Locate the cell with the specified text and output its [X, Y] center coordinate. 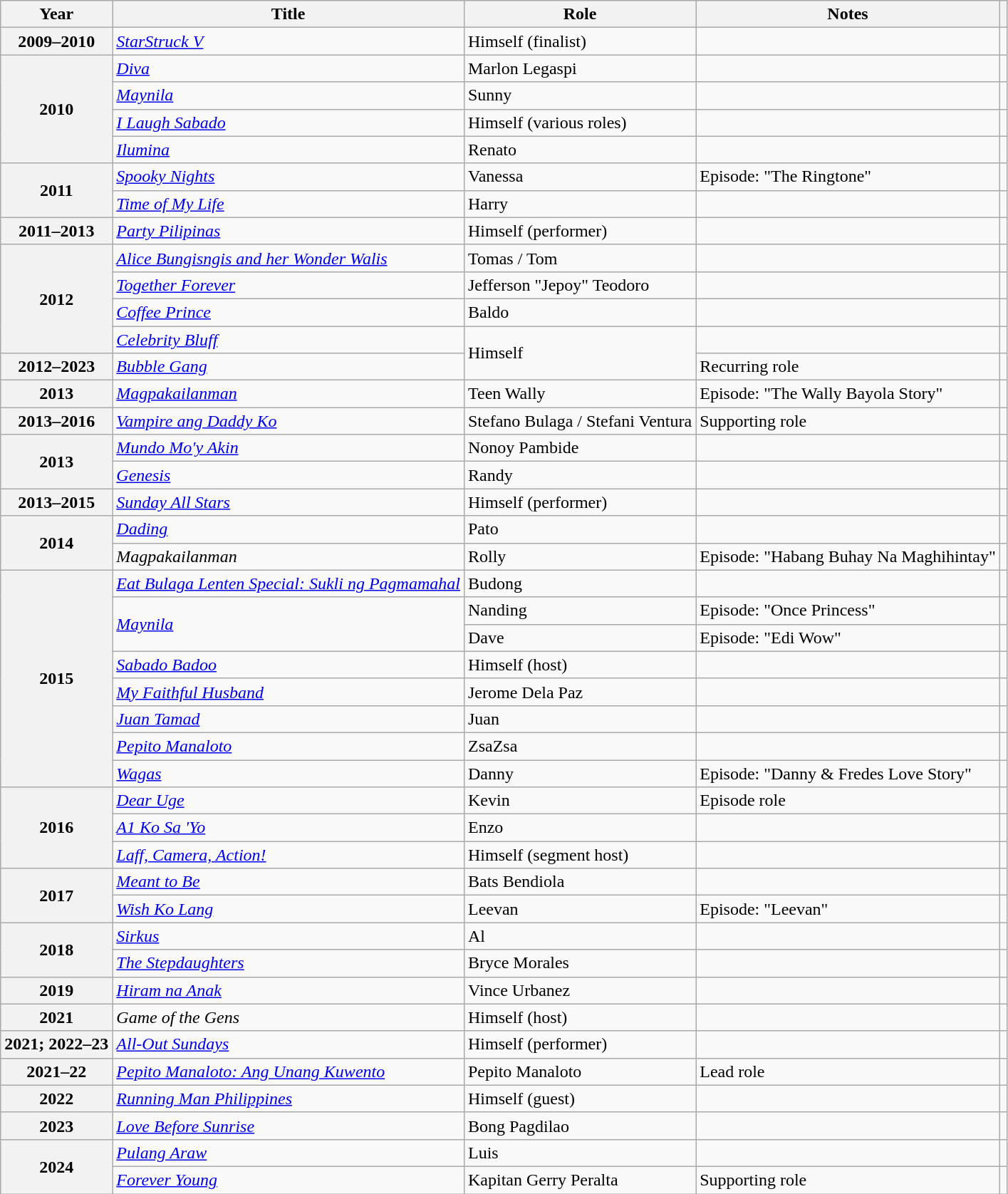
2016 [57, 828]
I Laugh Sabado [289, 123]
Sirkus [289, 936]
Lead role [848, 1071]
Episode: "The Wally Bayola Story" [848, 394]
Danny [580, 773]
Dading [289, 529]
Nonoy Pambide [580, 448]
2021–22 [57, 1071]
Vampire ang Daddy Ko [289, 421]
2013–2015 [57, 502]
2012–2023 [57, 367]
StarStruck V [289, 41]
Dave [580, 638]
Episode: "Danny & Fredes Love Story" [848, 773]
Game of the Gens [289, 1017]
2015 [57, 678]
Year [57, 14]
Running Man Philippines [289, 1099]
Laff, Camera, Action! [289, 855]
Enzo [580, 828]
Himself [580, 353]
2017 [57, 895]
Jefferson "Jepoy" Teodoro [580, 285]
Vanessa [580, 177]
Himself (segment host) [580, 855]
Eat Bulaga Lenten Special: Sukli ng Pagmamahal [289, 583]
2021; 2022–23 [57, 1044]
Sabado Badoo [289, 665]
Bryce Morales [580, 963]
My Faithful Husband [289, 692]
2019 [57, 990]
Sunny [580, 95]
Sunday All Stars [289, 502]
Himself (finalist) [580, 41]
The Stepdaughters [289, 963]
Time of My Life [289, 204]
Together Forever [289, 285]
2018 [57, 950]
Pulang Araw [289, 1153]
Forever Young [289, 1180]
Love Before Sunrise [289, 1126]
Recurring role [848, 367]
2014 [57, 543]
Marlon Legaspi [580, 68]
Al [580, 936]
2021 [57, 1017]
Pepito Manaloto: Ang Unang Kuwento [289, 1071]
Teen Wally [580, 394]
Tomas / Tom [580, 258]
Coffee Prince [289, 312]
Episode: "Edi Wow" [848, 638]
Kevin [580, 801]
Randy [580, 475]
Stefano Bulaga / Stefani Ventura [580, 421]
2012 [57, 298]
Episode: "Once Princess" [848, 611]
Role [580, 14]
2010 [57, 109]
A1 Ko Sa 'Yo [289, 828]
2013–2016 [57, 421]
Notes [848, 14]
Episode: "Habang Buhay Na Maghihintay" [848, 556]
Bats Bendiola [580, 882]
Celebrity Bluff [289, 340]
Episode: "The Ringtone" [848, 177]
Wagas [289, 773]
2011–2013 [57, 231]
2011 [57, 190]
2022 [57, 1099]
Bubble Gang [289, 367]
Juan [580, 719]
Diva [289, 68]
Juan Tamad [289, 719]
Rolly [580, 556]
Baldo [580, 312]
Hiram na Anak [289, 990]
Luis [580, 1153]
Bong Pagdilao [580, 1126]
Meant to Be [289, 882]
Alice Bungisngis and her Wonder Walis [289, 258]
Leevan [580, 909]
2024 [57, 1166]
Nanding [580, 611]
2023 [57, 1126]
Budong [580, 583]
Ilumina [289, 150]
Himself (various roles) [580, 123]
Wish Ko Lang [289, 909]
Party Pilipinas [289, 231]
Jerome Dela Paz [580, 692]
Episode: "Leevan" [848, 909]
Renato [580, 150]
Spooky Nights [289, 177]
Pato [580, 529]
Episode role [848, 801]
Himself (guest) [580, 1099]
Dear Uge [289, 801]
Vince Urbanez [580, 990]
Harry [580, 204]
All-Out Sundays [289, 1044]
2009–2010 [57, 41]
ZsaZsa [580, 746]
Genesis [289, 475]
Mundo Mo'y Akin [289, 448]
Kapitan Gerry Peralta [580, 1180]
Title [289, 14]
